Pinpoint the cell where the given text exists, returning its [x, y] midpoint coordinate. 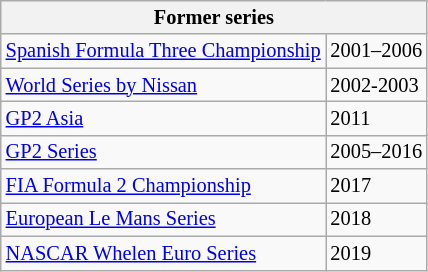
2002-2003 [376, 85]
GP2 Series [164, 152]
2018 [376, 219]
Former series [214, 17]
2005–2016 [376, 152]
World Series by Nissan [164, 85]
2019 [376, 253]
2001–2006 [376, 51]
Spanish Formula Three Championship [164, 51]
European Le Mans Series [164, 219]
NASCAR Whelen Euro Series [164, 253]
2011 [376, 118]
2017 [376, 186]
FIA Formula 2 Championship [164, 186]
GP2 Asia [164, 118]
